Extract the (X, Y) coordinate from the center of the cell holding the provided text.  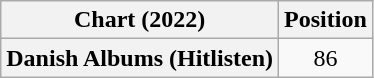
86 (326, 58)
Chart (2022) (140, 20)
Danish Albums (Hitlisten) (140, 58)
Position (326, 20)
